Search for the cell housing the specified text and yield its [X, Y] center coordinate. 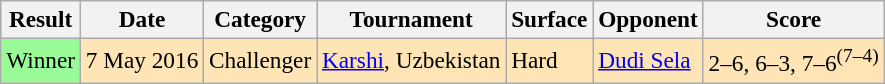
Challenger [260, 60]
Date [142, 19]
2–6, 6–3, 7–6(7–4) [794, 60]
Result [41, 19]
Tournament [412, 19]
Surface [550, 19]
Karshi, Uzbekistan [412, 60]
Score [794, 19]
Dudi Sela [648, 60]
Opponent [648, 19]
7 May 2016 [142, 60]
Winner [41, 60]
Hard [550, 60]
Category [260, 19]
